Identify which cell holds the provided text, then report its [X, Y] central coordinate. 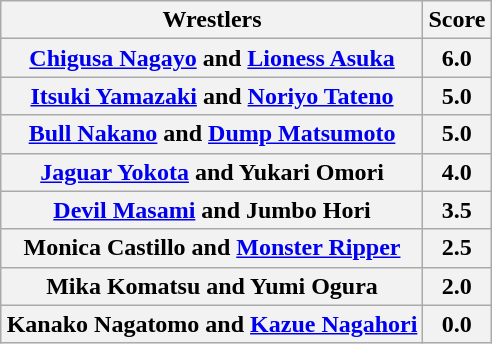
Kanako Nagatomo and Kazue Nagahori [212, 324]
4.0 [457, 172]
Score [457, 20]
Itsuki Yamazaki and Noriyo Tateno [212, 96]
Chigusa Nagayo and Lioness Asuka [212, 58]
3.5 [457, 210]
Jaguar Yokota and Yukari Omori [212, 172]
6.0 [457, 58]
2.5 [457, 248]
Monica Castillo and Monster Ripper [212, 248]
Devil Masami and Jumbo Hori [212, 210]
Wrestlers [212, 20]
0.0 [457, 324]
2.0 [457, 286]
Bull Nakano and Dump Matsumoto [212, 134]
Mika Komatsu and Yumi Ogura [212, 286]
